Return the (X, Y) coordinate for the center point of the cell that contains the specified text.  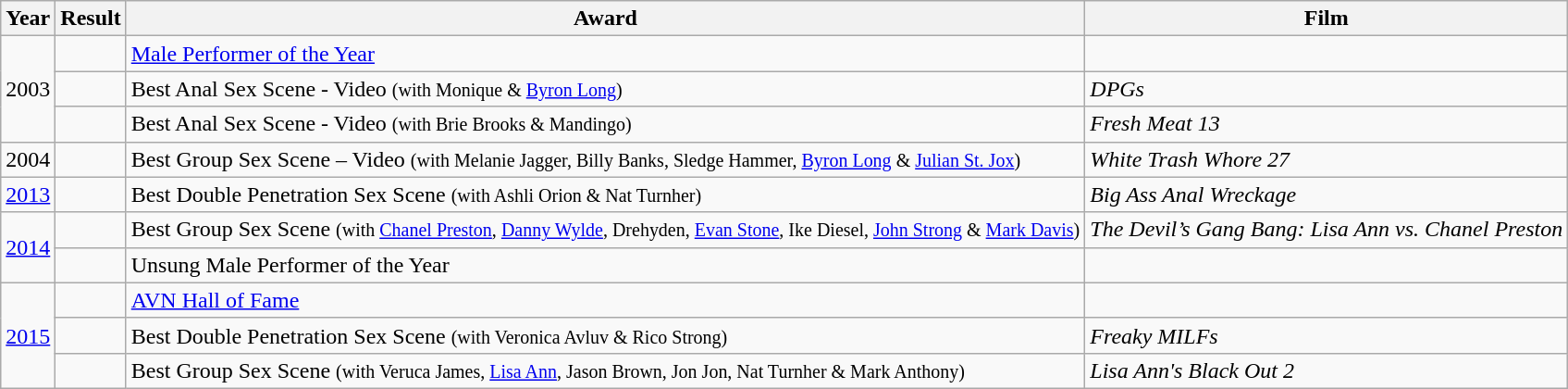
Best Double Penetration Sex Scene (with Ashli Orion & Nat Turnher) (605, 194)
Best Anal Sex Scene - Video (with Brie Brooks & Mandingo) (605, 124)
Best Anal Sex Scene - Video (with Monique & Byron Long) (605, 89)
2003 (28, 89)
The Devil’s Gang Bang: Lisa Ann vs. Chanel Preston (1327, 230)
Male Performer of the Year (605, 54)
2004 (28, 159)
Unsung Male Performer of the Year (605, 265)
Award (605, 19)
Lisa Ann's Black Out 2 (1327, 370)
Result (91, 19)
Film (1327, 19)
Fresh Meat 13 (1327, 124)
Best Group Sex Scene (with Chanel Preston, Danny Wylde, Drehyden, Evan Stone, Ike Diesel, John Strong & Mark Davis) (605, 230)
2015 (28, 335)
DPGs (1327, 89)
Year (28, 19)
White Trash Whore 27 (1327, 159)
2014 (28, 247)
Freaky MILFs (1327, 335)
Big Ass Anal Wreckage (1327, 194)
Best Double Penetration Sex Scene (with Veronica Avluv & Rico Strong) (605, 335)
Best Group Sex Scene (with Veruca James, Lisa Ann, Jason Brown, Jon Jon, Nat Turnher & Mark Anthony) (605, 370)
2013 (28, 194)
Best Group Sex Scene – Video (with Melanie Jagger, Billy Banks, Sledge Hammer, Byron Long & Julian St. Jox) (605, 159)
AVN Hall of Fame (605, 300)
